Find where the given text appears and provide that cell's center as [X, Y] coordinate. 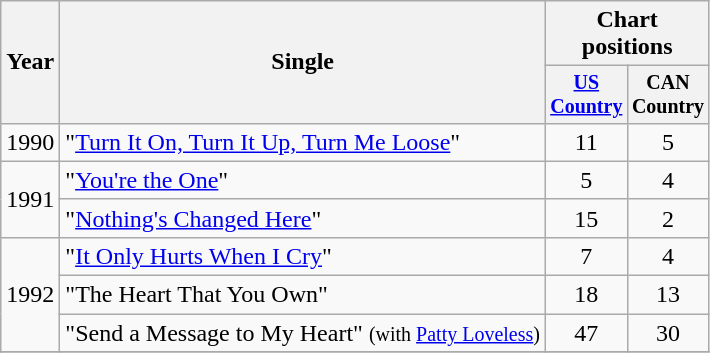
11 [586, 142]
Year [30, 62]
1991 [30, 199]
47 [586, 333]
"It Only Hurts When I Cry" [303, 256]
1992 [30, 294]
1990 [30, 142]
13 [668, 295]
15 [586, 218]
7 [586, 256]
18 [586, 295]
30 [668, 333]
"Send a Message to My Heart" (with Patty Loveless) [303, 333]
"The Heart That You Own" [303, 295]
US Country [586, 94]
Chart positions [626, 34]
"Nothing's Changed Here" [303, 218]
CAN Country [668, 94]
"Turn It On, Turn It Up, Turn Me Loose" [303, 142]
"You're the One" [303, 180]
2 [668, 218]
Single [303, 62]
